Pinpoint the cell where the given text exists, returning its [x, y] midpoint coordinate. 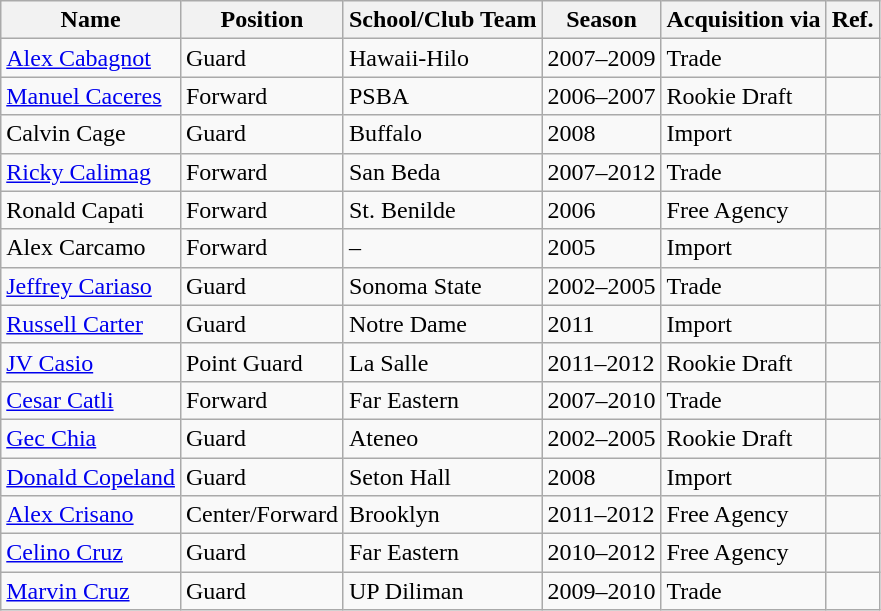
School/Club Team [442, 20]
Donald Copeland [91, 477]
PSBA [442, 96]
2006–2007 [602, 96]
Ricky Calimag [91, 172]
– [442, 248]
Ref. [852, 20]
Russell Carter [91, 324]
Marvin Cruz [91, 591]
2005 [602, 248]
Point Guard [262, 362]
2006 [602, 210]
2011 [602, 324]
Celino Cruz [91, 553]
St. Benilde [442, 210]
Buffalo [442, 134]
2007–2010 [602, 400]
Sonoma State [442, 286]
Jeffrey Cariaso [91, 286]
2010–2012 [602, 553]
Gec Chia [91, 438]
Name [91, 20]
Notre Dame [442, 324]
Alex Carcamo [91, 248]
2007–2009 [602, 58]
Season [602, 20]
2009–2010 [602, 591]
Alex Cabagnot [91, 58]
Ronald Capati [91, 210]
Brooklyn [442, 515]
JV Casio [91, 362]
Acquisition via [744, 20]
Hawaii-Hilo [442, 58]
Ateneo [442, 438]
Seton Hall [442, 477]
Center/Forward [262, 515]
Alex Crisano [91, 515]
Cesar Catli [91, 400]
La Salle [442, 362]
San Beda [442, 172]
Manuel Caceres [91, 96]
Position [262, 20]
2007–2012 [602, 172]
Calvin Cage [91, 134]
UP Diliman [442, 591]
